Find where the given text appears and provide that cell's center as (X, Y) coordinate. 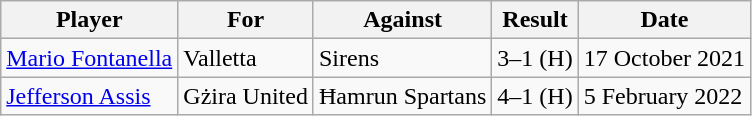
3–1 (H) (535, 58)
Against (402, 20)
Player (90, 20)
4–1 (H) (535, 96)
Date (664, 20)
Valletta (246, 58)
5 February 2022 (664, 96)
Result (535, 20)
Gżira United (246, 96)
Ħamrun Spartans (402, 96)
Sirens (402, 58)
Jefferson Assis (90, 96)
Mario Fontanella (90, 58)
17 October 2021 (664, 58)
For (246, 20)
